Determine the (X, Y) coordinate at the center of the cell enclosing the given text.  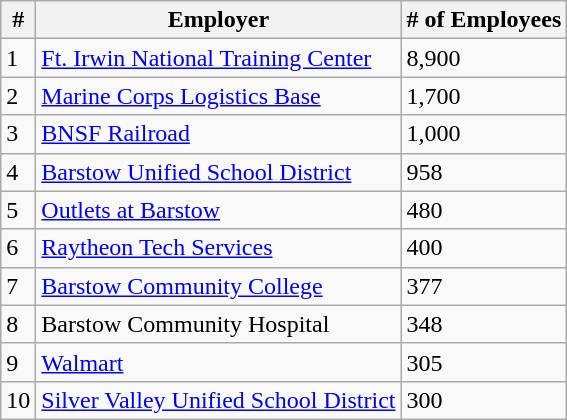
377 (484, 286)
Walmart (218, 362)
400 (484, 248)
9 (18, 362)
4 (18, 172)
958 (484, 172)
Outlets at Barstow (218, 210)
# of Employees (484, 20)
# (18, 20)
7 (18, 286)
Marine Corps Logistics Base (218, 96)
5 (18, 210)
10 (18, 400)
348 (484, 324)
8,900 (484, 58)
Barstow Unified School District (218, 172)
Raytheon Tech Services (218, 248)
Barstow Community College (218, 286)
Silver Valley Unified School District (218, 400)
480 (484, 210)
1,000 (484, 134)
3 (18, 134)
1,700 (484, 96)
Barstow Community Hospital (218, 324)
Ft. Irwin National Training Center (218, 58)
305 (484, 362)
BNSF Railroad (218, 134)
6 (18, 248)
8 (18, 324)
Employer (218, 20)
2 (18, 96)
300 (484, 400)
1 (18, 58)
